Find where the given text appears and provide that cell's center as (X, Y) coordinate. 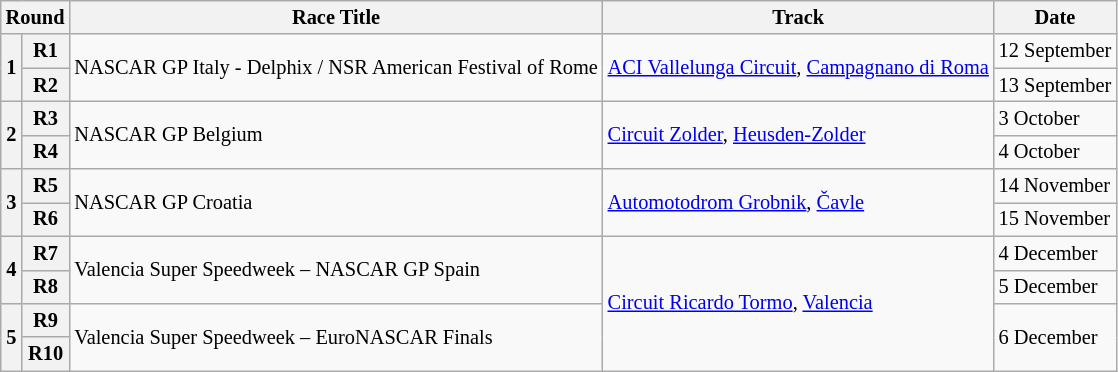
R5 (46, 186)
13 September (1055, 85)
Circuit Zolder, Heusden-Zolder (798, 134)
NASCAR GP Croatia (336, 202)
Valencia Super Speedweek – NASCAR GP Spain (336, 270)
5 (12, 336)
ACI Vallelunga Circuit, Campagnano di Roma (798, 68)
NASCAR GP Belgium (336, 134)
15 November (1055, 219)
R1 (46, 51)
Race Title (336, 17)
R3 (46, 118)
R2 (46, 85)
4 October (1055, 152)
Date (1055, 17)
R6 (46, 219)
3 (12, 202)
12 September (1055, 51)
Track (798, 17)
R4 (46, 152)
4 December (1055, 253)
R7 (46, 253)
Circuit Ricardo Tormo, Valencia (798, 304)
1 (12, 68)
R8 (46, 287)
R9 (46, 320)
R10 (46, 354)
Round (36, 17)
2 (12, 134)
5 December (1055, 287)
6 December (1055, 336)
14 November (1055, 186)
3 October (1055, 118)
4 (12, 270)
NASCAR GP Italy - Delphix / NSR American Festival of Rome (336, 68)
Valencia Super Speedweek – EuroNASCAR Finals (336, 336)
Automotodrom Grobnik, Čavle (798, 202)
